Determine the (x, y) coordinate at the center of the cell enclosing the given text.  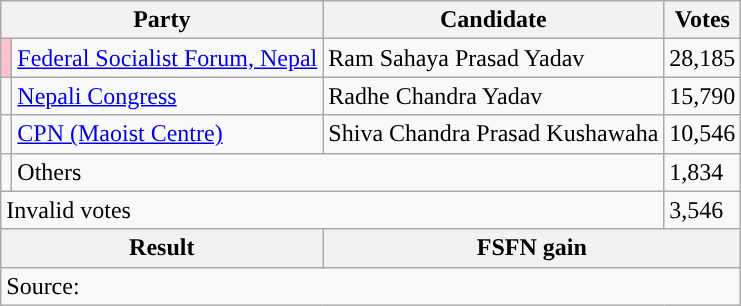
Source: (371, 286)
FSFN gain (532, 248)
Result (162, 248)
28,185 (702, 58)
Party (162, 20)
15,790 (702, 96)
Votes (702, 20)
3,546 (702, 210)
CPN (Maoist Centre) (168, 134)
10,546 (702, 134)
Ram Sahaya Prasad Yadav (494, 58)
Others (338, 172)
Radhe Chandra Yadav (494, 96)
Invalid votes (332, 210)
Candidate (494, 20)
Shiva Chandra Prasad Kushawaha (494, 134)
Nepali Congress (168, 96)
1,834 (702, 172)
Federal Socialist Forum, Nepal (168, 58)
